From the cell containing the given text, extract its center point as (x, y) coordinate. 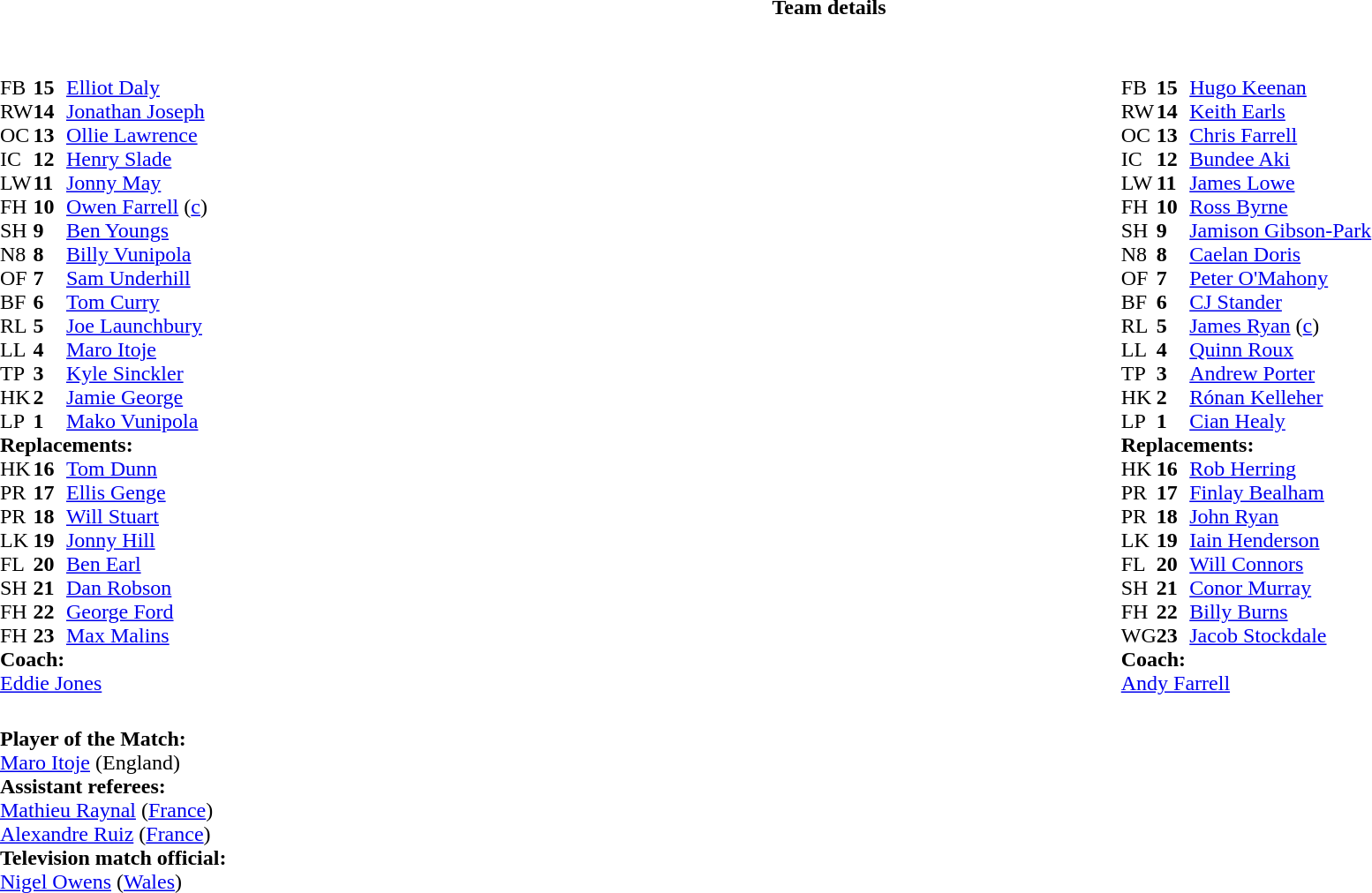
Peter O'Mahony (1280, 279)
James Ryan (c) (1280, 326)
George Ford (137, 612)
Ben Youngs (137, 231)
Joe Launchbury (137, 326)
Hugo Keenan (1280, 88)
Andy Farrell (1247, 683)
Ben Earl (137, 565)
Jonny Hill (137, 540)
Cian Healy (1280, 422)
Maro Itoje (137, 349)
Rob Herring (1280, 469)
James Lowe (1280, 184)
Jamison Gibson-Park (1280, 231)
Caelan Doris (1280, 254)
Andrew Porter (1280, 374)
Kyle Sinckler (137, 374)
Will Connors (1280, 565)
Dan Robson (137, 588)
Bundee Aki (1280, 159)
CJ Stander (1280, 302)
Conor Murray (1280, 588)
WG (1139, 635)
Elliot Daly (137, 88)
Jamie George (137, 397)
Owen Farrell (c) (137, 206)
Max Malins (137, 635)
Tom Curry (137, 302)
Ross Byrne (1280, 206)
Jacob Stockdale (1280, 635)
Quinn Roux (1280, 349)
Keith Earls (1280, 111)
Jonny May (137, 184)
Ellis Genge (137, 492)
Billy Burns (1280, 612)
Billy Vunipola (137, 254)
Henry Slade (137, 159)
Eddie Jones (104, 683)
Jonathan Joseph (137, 111)
Iain Henderson (1280, 540)
Rónan Kelleher (1280, 397)
Ollie Lawrence (137, 136)
Will Stuart (137, 517)
Tom Dunn (137, 469)
Mako Vunipola (137, 422)
Finlay Bealham (1280, 492)
Chris Farrell (1280, 136)
John Ryan (1280, 517)
Sam Underhill (137, 279)
